Provide the (x, y) coordinate of the cell's center where the given text is located.  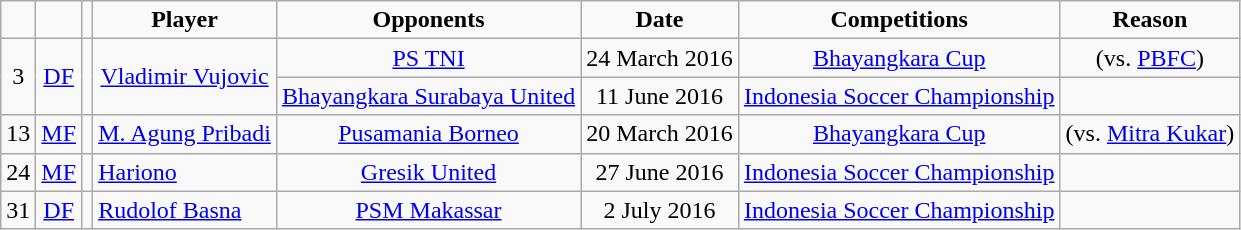
Player (185, 20)
(vs. Mitra Kukar) (1150, 134)
Vladimir Vujovic (185, 77)
20 March 2016 (660, 134)
31 (18, 210)
PS TNI (428, 58)
3 (18, 77)
27 June 2016 (660, 172)
2 July 2016 (660, 210)
Competitions (899, 20)
Opponents (428, 20)
(vs. PBFC) (1150, 58)
Rudolof Basna (185, 210)
Hariono (185, 172)
M. Agung Pribadi (185, 134)
Pusamania Borneo (428, 134)
24 (18, 172)
24 March 2016 (660, 58)
Bhayangkara Surabaya United (428, 96)
11 June 2016 (660, 96)
Gresik United (428, 172)
Reason (1150, 20)
Date (660, 20)
13 (18, 134)
PSM Makassar (428, 210)
